From the cell containing the given text, extract its center point as (x, y) coordinate. 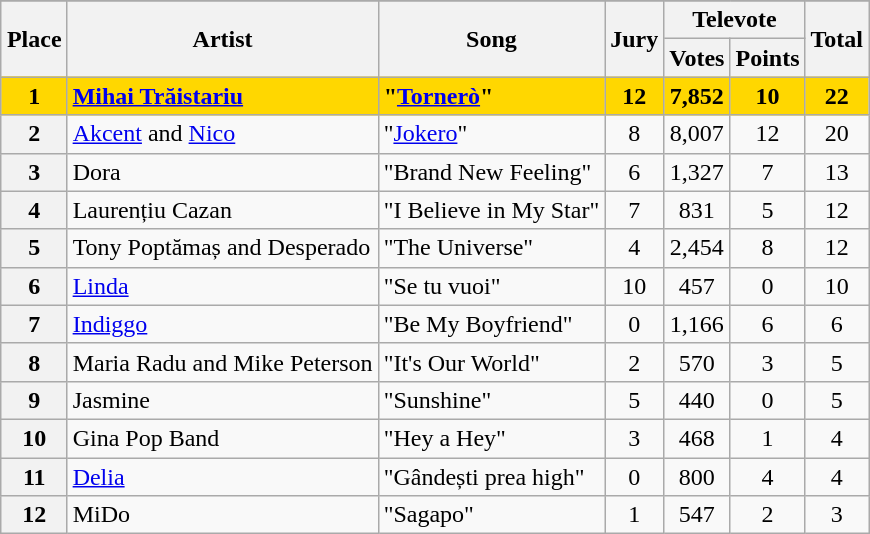
547 (697, 515)
13 (837, 172)
"Gândești prea high" (492, 477)
Laurențiu Cazan (222, 210)
Place (34, 39)
1,166 (697, 324)
"Se tu vuoi" (492, 286)
Votes (697, 58)
Delia (222, 477)
Dora (222, 172)
"Hey a Hey" (492, 438)
MiDo (222, 515)
468 (697, 438)
Tony Poptămaș and Desperado (222, 248)
Total (837, 39)
800 (697, 477)
"Sagapo" (492, 515)
"It's Our World" (492, 362)
8,007 (697, 134)
"Tornerò" (492, 96)
7,852 (697, 96)
"Sunshine" (492, 400)
Maria Radu and Mike Peterson (222, 362)
20 (837, 134)
Indiggo (222, 324)
1,327 (697, 172)
440 (697, 400)
11 (34, 477)
"The Universe" (492, 248)
Linda (222, 286)
Mihai Trăistariu (222, 96)
9 (34, 400)
Points (768, 58)
Jury (634, 39)
Akcent and Nico (222, 134)
831 (697, 210)
Jasmine (222, 400)
"Be My Boyfriend" (492, 324)
"I Believe in My Star" (492, 210)
2,454 (697, 248)
Artist (222, 39)
"Jokero" (492, 134)
Gina Pop Band (222, 438)
Televote (734, 20)
457 (697, 286)
Song (492, 39)
570 (697, 362)
22 (837, 96)
"Brand New Feeling" (492, 172)
